Find where the given text appears and provide that cell's center as [x, y] coordinate. 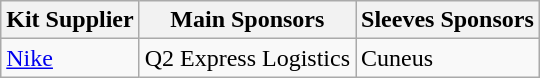
Kit Supplier [70, 20]
Nike [70, 58]
Cuneus [448, 58]
Q2 Express Logistics [247, 58]
Sleeves Sponsors [448, 20]
Main Sponsors [247, 20]
